Extract the (x, y) coordinate from the center of the cell holding the provided text.  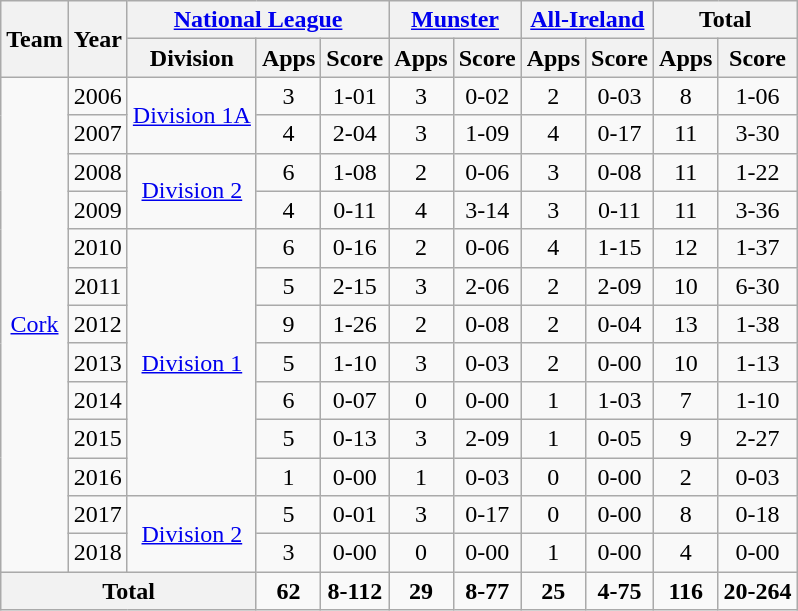
1-03 (620, 400)
Team (35, 39)
Year (98, 39)
13 (686, 324)
2014 (98, 400)
1-22 (758, 172)
0-05 (620, 438)
2016 (98, 477)
0-01 (355, 515)
2008 (98, 172)
7 (686, 400)
2-15 (355, 286)
0-16 (355, 248)
25 (553, 591)
2007 (98, 134)
2010 (98, 248)
0-04 (620, 324)
62 (288, 591)
2015 (98, 438)
1-37 (758, 248)
3-36 (758, 210)
National League (258, 20)
2013 (98, 362)
1-38 (758, 324)
2018 (98, 553)
1-08 (355, 172)
1-13 (758, 362)
2006 (98, 96)
2009 (98, 210)
1-15 (620, 248)
4-75 (620, 591)
2-27 (758, 438)
0-02 (487, 96)
20-264 (758, 591)
2-04 (355, 134)
0-13 (355, 438)
2011 (98, 286)
116 (686, 591)
3-14 (487, 210)
1-06 (758, 96)
8-112 (355, 591)
0-18 (758, 515)
12 (686, 248)
2012 (98, 324)
Division 1 (192, 362)
0-07 (355, 400)
1-01 (355, 96)
All-Ireland (587, 20)
6-30 (758, 286)
2-06 (487, 286)
1-26 (355, 324)
Cork (35, 324)
2017 (98, 515)
Division (192, 58)
3-30 (758, 134)
Division 1A (192, 115)
8-77 (487, 591)
Munster (455, 20)
29 (421, 591)
1-09 (487, 134)
